Scan for the cell matching the given text and deliver its [x, y] coordinate at center. 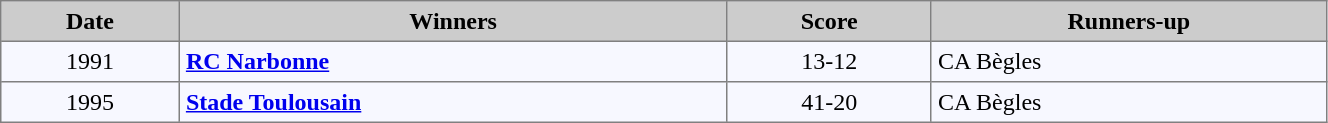
13-12 [829, 61]
Date [90, 21]
Runners-up [1128, 21]
Stade Toulousain [453, 102]
RC Narbonne [453, 61]
Winners [453, 21]
41-20 [829, 102]
Score [829, 21]
1995 [90, 102]
1991 [90, 61]
